Return [x, y] of the center of cell containing provided text 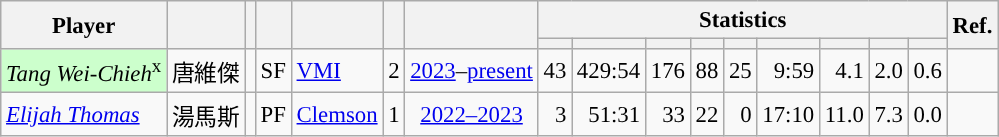
88 [706, 71]
湯馬斯 [206, 115]
429:54 [609, 71]
0.6 [928, 71]
0 [740, 115]
22 [706, 115]
VMI [337, 71]
Clemson [337, 115]
2 [394, 71]
9:59 [788, 71]
Statistics [742, 20]
33 [668, 115]
Player [84, 25]
PF [273, 115]
2022–2023 [472, 115]
Ref. [972, 25]
11.0 [844, 115]
Tang Wei-Chiehx [84, 71]
51:31 [609, 115]
17:10 [788, 115]
25 [740, 71]
Elijah Thomas [84, 115]
0.0 [928, 115]
7.3 [888, 115]
2.0 [888, 71]
1 [394, 115]
SF [273, 71]
2023–present [472, 71]
3 [554, 115]
唐維傑 [206, 71]
4.1 [844, 71]
176 [668, 71]
43 [554, 71]
